Extract the [x, y] coordinate from the center of the cell holding the provided text.  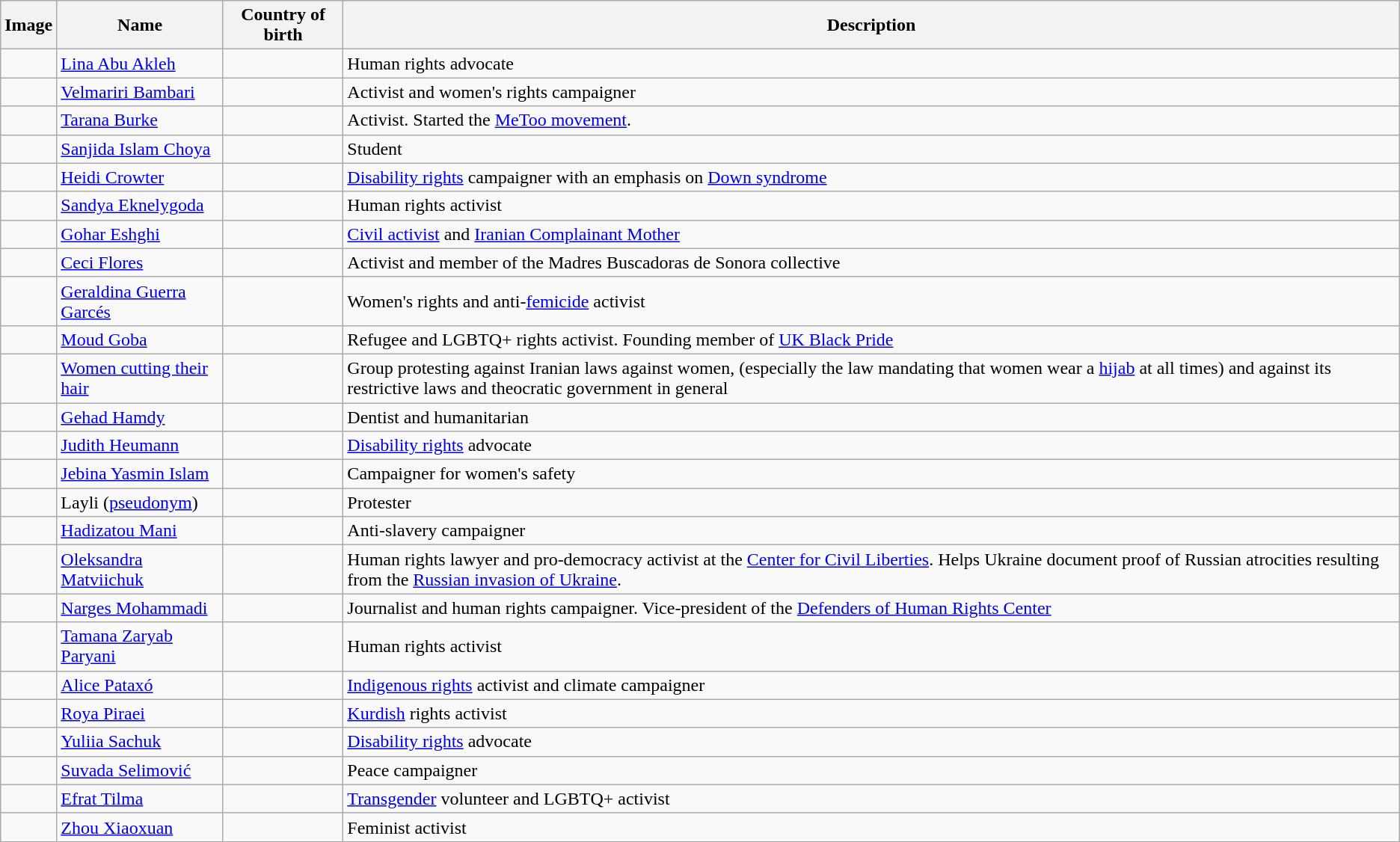
Zhou Xiaoxuan [140, 827]
Anti-slavery campaigner [871, 531]
Name [140, 25]
Campaigner for women's safety [871, 474]
Protester [871, 503]
Kurdish rights activist [871, 713]
Women's rights and anti-femicide activist [871, 301]
Alice Pataxó [140, 685]
Lina Abu Akleh [140, 64]
Tarana Burke [140, 120]
Gohar Eshghi [140, 234]
Judith Heumann [140, 446]
Peace campaigner [871, 770]
Oleksandra Matviichuk [140, 570]
Ceci Flores [140, 262]
Sandya Eknelygoda [140, 206]
Indigenous rights activist and climate campaigner [871, 685]
Moud Goba [140, 339]
Description [871, 25]
Gehad Hamdy [140, 417]
Transgender volunteer and LGBTQ+ activist [871, 799]
Sanjida Islam Choya [140, 149]
Narges Mohammadi [140, 608]
Hadizatou Mani [140, 531]
Heidi Crowter [140, 177]
Activist. Started the MeToo movement. [871, 120]
Layli (pseudonym) [140, 503]
Activist and member of the Madres Buscadoras de Sonora collective [871, 262]
Women cutting their hair [140, 378]
Geraldina Guerra Garcés [140, 301]
Image [28, 25]
Journalist and human rights campaigner. Vice-president of the Defenders of Human Rights Center [871, 608]
Roya Piraei [140, 713]
Yuliia Sachuk [140, 742]
Human rights advocate [871, 64]
Civil activist and Iranian Complainant Mother [871, 234]
Jebina Yasmin Islam [140, 474]
Suvada Selimović [140, 770]
Dentist and humanitarian [871, 417]
Country of birth [283, 25]
Refugee and LGBTQ+ rights activist. Founding member of UK Black Pride [871, 339]
Efrat Tilma [140, 799]
Tamana Zaryab Paryani [140, 646]
Feminist activist [871, 827]
Activist and women's rights campaigner [871, 92]
Disability rights campaigner with an emphasis on Down syndrome [871, 177]
Velmariri Bambari [140, 92]
Student [871, 149]
